Determine the [X, Y] coordinate at the center of the cell enclosing the given text.  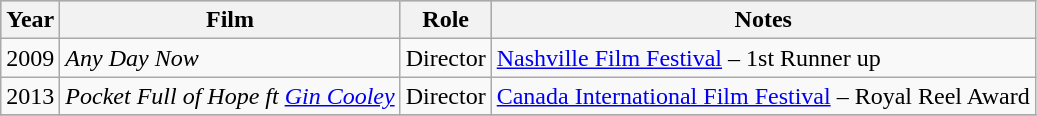
Any Day Now [230, 58]
Nashville Film Festival – 1st Runner up [763, 58]
Notes [763, 20]
2009 [30, 58]
Role [446, 20]
Canada International Film Festival – Royal Reel Award [763, 96]
Film [230, 20]
Year [30, 20]
2013 [30, 96]
Pocket Full of Hope ft Gin Cooley [230, 96]
